Find where the given text appears and provide that cell's center as (x, y) coordinate. 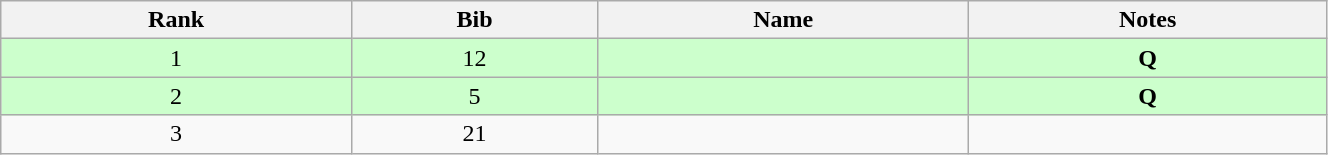
12 (474, 58)
1 (176, 58)
21 (474, 134)
Rank (176, 20)
Notes (1148, 20)
Bib (474, 20)
2 (176, 96)
Name (784, 20)
5 (474, 96)
3 (176, 134)
